Provide the [x, y] coordinate of the cell's center where the given text is located.  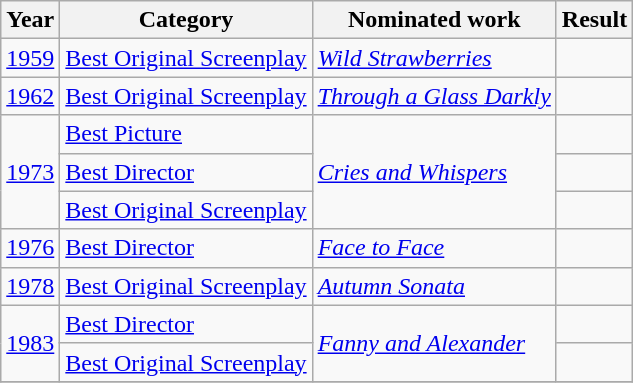
1976 [30, 248]
1983 [30, 343]
Through a Glass Darkly [434, 96]
1962 [30, 96]
Fanny and Alexander [434, 343]
Cries and Whispers [434, 172]
Best Picture [186, 134]
1959 [30, 58]
Category [186, 20]
Year [30, 20]
Result [594, 20]
Face to Face [434, 248]
Nominated work [434, 20]
Wild Strawberries [434, 58]
Autumn Sonata [434, 286]
1973 [30, 172]
1978 [30, 286]
